Find where the given text appears and provide that cell's center as (X, Y) coordinate. 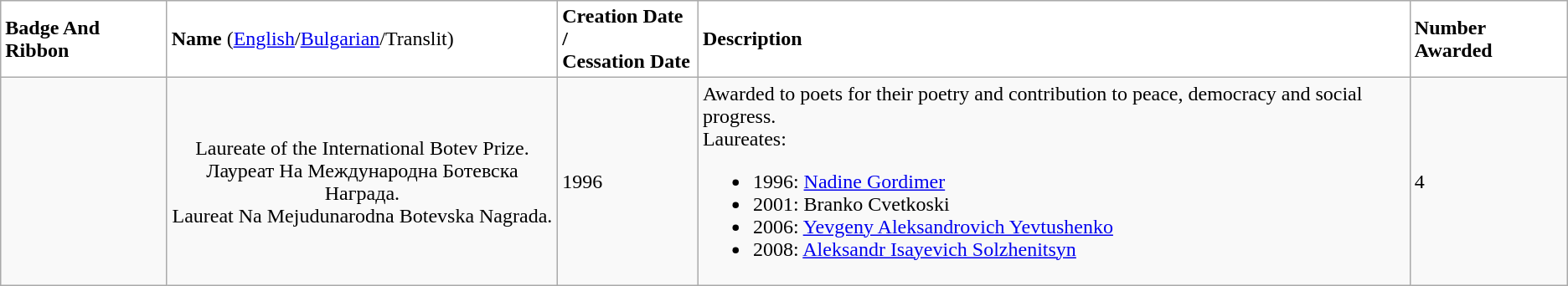
Number Awarded (1488, 39)
4 (1488, 181)
Description (1054, 39)
Creation Date /Cessation Date (628, 39)
1996 (628, 181)
Badge And Ribbon (84, 39)
Laureate of the International Botev Prize.Лауреат На Международна Ботевска Награда.Laureat Na Mejudunarodna Botevska Nagrada. (362, 181)
Name (English/Bulgarian/Translit) (362, 39)
